Find where the given text appears and provide that cell's center as (X, Y) coordinate. 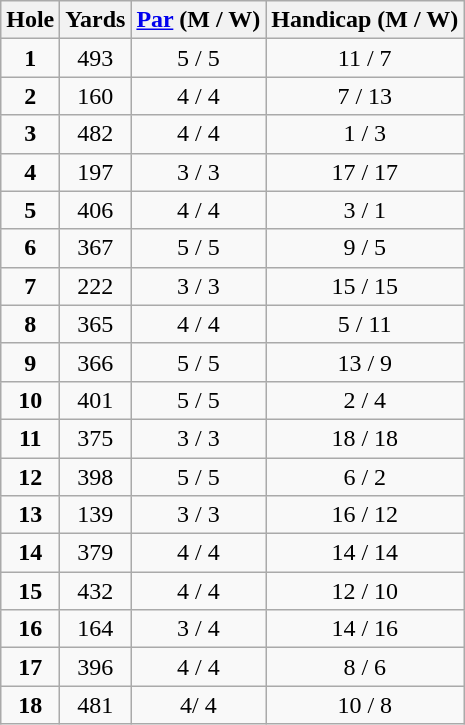
197 (96, 172)
3 / 4 (198, 629)
Yards (96, 20)
17 / 17 (365, 172)
3 (30, 134)
406 (96, 210)
10 (30, 400)
7 (30, 286)
Handicap (M / W) (365, 20)
396 (96, 667)
15 / 15 (365, 286)
4/ 4 (198, 705)
398 (96, 477)
432 (96, 591)
375 (96, 438)
14 / 14 (365, 553)
367 (96, 248)
365 (96, 324)
366 (96, 362)
18 (30, 705)
481 (96, 705)
5 (30, 210)
222 (96, 286)
8 (30, 324)
13 (30, 515)
5 / 11 (365, 324)
9 / 5 (365, 248)
10 / 8 (365, 705)
16 (30, 629)
17 (30, 667)
2 (30, 96)
Hole (30, 20)
14 / 16 (365, 629)
14 (30, 553)
160 (96, 96)
401 (96, 400)
12 (30, 477)
15 (30, 591)
1 (30, 58)
1 / 3 (365, 134)
12 / 10 (365, 591)
9 (30, 362)
16 / 12 (365, 515)
11 / 7 (365, 58)
6 (30, 248)
3 / 1 (365, 210)
164 (96, 629)
482 (96, 134)
7 / 13 (365, 96)
8 / 6 (365, 667)
2 / 4 (365, 400)
6 / 2 (365, 477)
11 (30, 438)
Par (M / W) (198, 20)
18 / 18 (365, 438)
13 / 9 (365, 362)
493 (96, 58)
4 (30, 172)
379 (96, 553)
139 (96, 515)
